Extract the (x, y) coordinate from the center of the cell holding the provided text.  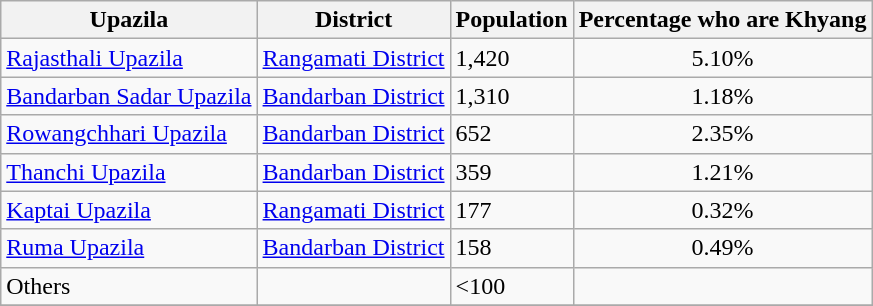
District (354, 20)
Bandarban Sadar Upazila (129, 96)
1.18% (722, 96)
Rowangchhari Upazila (129, 134)
Kaptai Upazila (129, 210)
<100 (512, 286)
1.21% (722, 172)
0.32% (722, 210)
0.49% (722, 248)
1,420 (512, 58)
177 (512, 210)
5.10% (722, 58)
652 (512, 134)
Thanchi Upazila (129, 172)
Others (129, 286)
Ruma Upazila (129, 248)
Population (512, 20)
2.35% (722, 134)
Percentage who are Khyang (722, 20)
158 (512, 248)
359 (512, 172)
1,310 (512, 96)
Upazila (129, 20)
Rajasthali Upazila (129, 58)
